Detect which cell encompasses the target text, then output its (x, y) center coordinate. 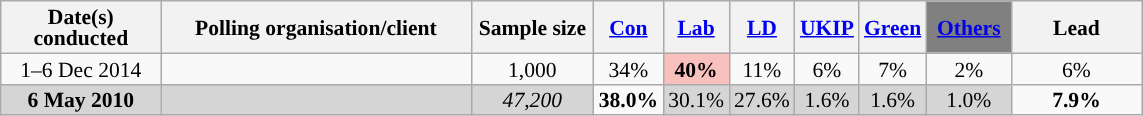
27.6% (762, 100)
Lab (696, 27)
7% (892, 68)
47,200 (532, 100)
7.9% (1076, 100)
2% (968, 68)
40% (696, 68)
Lead (1076, 27)
6 May 2010 (81, 100)
Con (628, 27)
Green (892, 27)
34% (628, 68)
1.0% (968, 100)
Others (968, 27)
11% (762, 68)
30.1% (696, 100)
1–6 Dec 2014 (81, 68)
Polling organisation/client (316, 27)
LD (762, 27)
Date(s)conducted (81, 27)
Sample size (532, 27)
38.0% (628, 100)
1,000 (532, 68)
UKIP (827, 27)
